Search for the cell housing the specified text and yield its (X, Y) center coordinate. 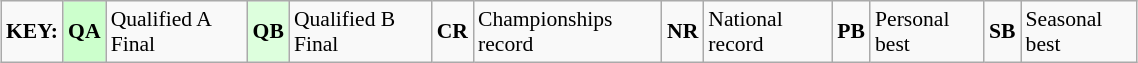
KEY: (32, 32)
Qualified B Final (360, 32)
Seasonal best (1079, 32)
Championships record (568, 32)
PB (851, 32)
QB (268, 32)
QA (84, 32)
CR (452, 32)
Personal best (927, 32)
SB (1002, 32)
Qualified A Final (177, 32)
National record (768, 32)
NR (682, 32)
